Capture the cell that displays the provided text and extract its [X, Y] central coordinate. 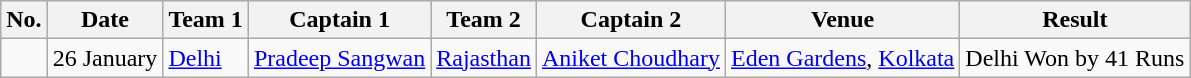
Captain 1 [339, 20]
Pradeep Sangwan [339, 58]
Eden Gardens, Kolkata [842, 58]
Date [105, 20]
Delhi Won by 41 Runs [1075, 58]
Team 2 [484, 20]
Team 1 [206, 20]
No. [24, 20]
Rajasthan [484, 58]
Aniket Choudhary [630, 58]
26 January [105, 58]
Delhi [206, 58]
Captain 2 [630, 20]
Result [1075, 20]
Venue [842, 20]
